Pinpoint the cell where the given text exists, returning its [x, y] midpoint coordinate. 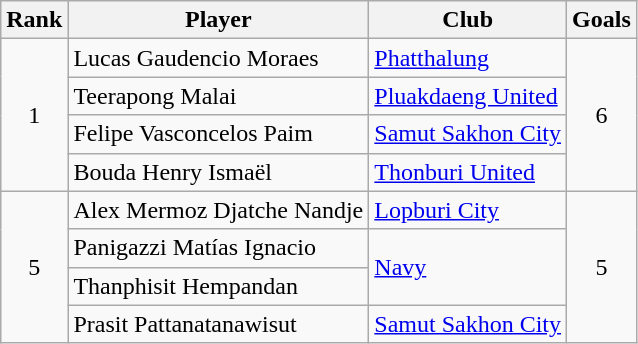
Bouda Henry Ismaël [218, 172]
6 [602, 115]
Pluakdaeng United [468, 96]
Panigazzi Matías Ignacio [218, 248]
Alex Mermoz Djatche Nandje [218, 210]
Club [468, 20]
Lopburi City [468, 210]
Phatthalung [468, 58]
Prasit Pattanatanawisut [218, 324]
Teerapong Malai [218, 96]
1 [34, 115]
Thonburi United [468, 172]
Rank [34, 20]
Navy [468, 267]
Thanphisit Hempandan [218, 286]
Felipe Vasconcelos Paim [218, 134]
Goals [602, 20]
Player [218, 20]
Lucas Gaudencio Moraes [218, 58]
